Pinpoint the cell where the given text exists, returning its (x, y) midpoint coordinate. 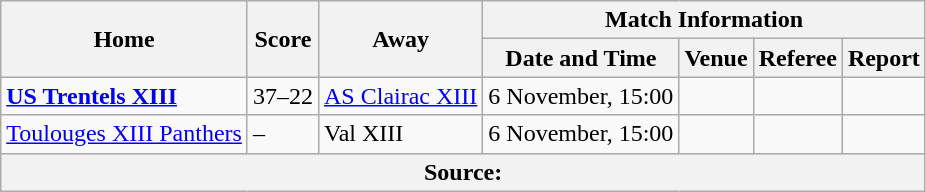
Away (400, 39)
Match Information (704, 20)
AS Clairac XIII (400, 96)
Referee (798, 58)
Toulouges XIII Panthers (124, 134)
Date and Time (581, 58)
Source: (464, 172)
Val XIII (400, 134)
Report (884, 58)
US Trentels XIII (124, 96)
Score (282, 39)
Home (124, 39)
Venue (716, 58)
37–22 (282, 96)
– (282, 134)
